Search for the cell housing the specified text and yield its [x, y] center coordinate. 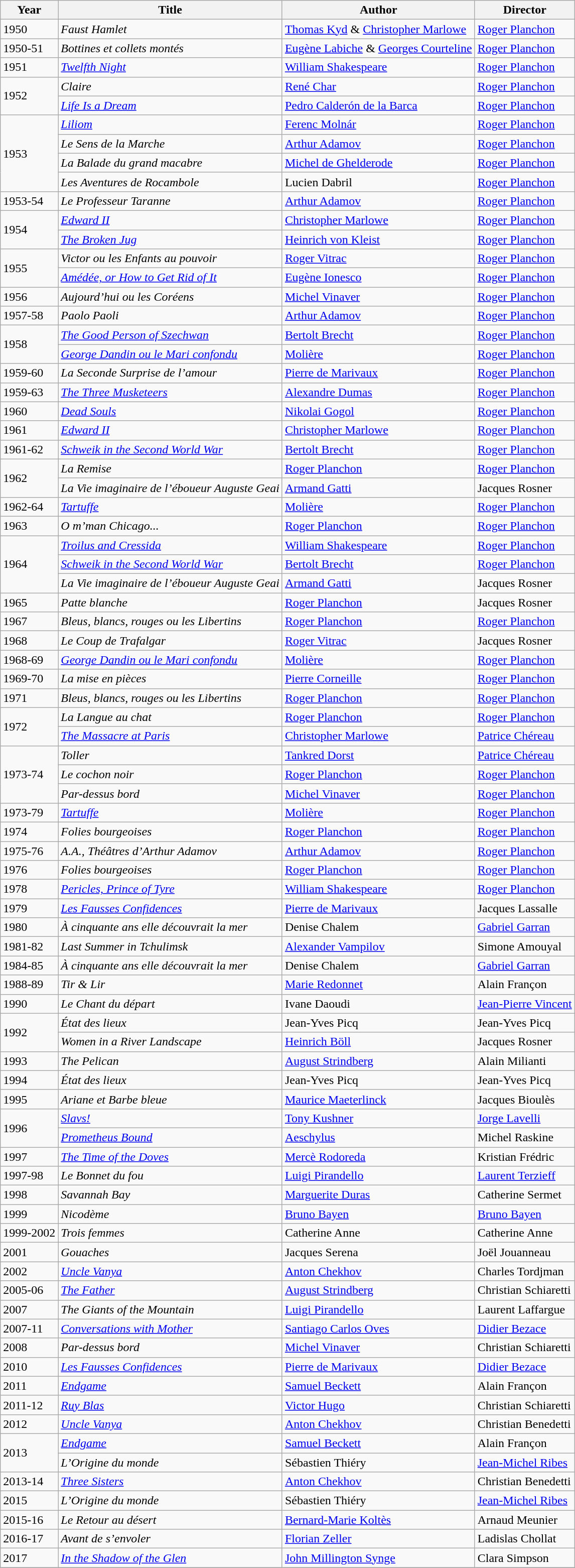
1973-74 [29, 774]
1952 [29, 96]
1961-62 [29, 449]
1999 [29, 1214]
John Millington Synge [378, 1558]
1954 [29, 229]
A.A., Théâtres d’Arthur Adamov [171, 851]
René Char [378, 86]
1953 [29, 153]
1999-2002 [29, 1233]
Michel Raskine [525, 1137]
The Time of the Doves [171, 1156]
Joël Jouanneau [525, 1252]
1975-76 [29, 851]
1996 [29, 1128]
Heinrich Böll [378, 1042]
Year [29, 10]
1976 [29, 870]
Laurent Laffargue [525, 1309]
1955 [29, 268]
Mercè Rodoreda [378, 1156]
Bernard-Marie Koltès [378, 1520]
Charles Tordjman [525, 1271]
2001 [29, 1252]
2013 [29, 1453]
1979 [29, 908]
Les Aventures de Rocambole [171, 182]
The Broken Jug [171, 239]
La Seconde Surprise de l’amour [171, 373]
Title [171, 10]
1965 [29, 602]
Victor Hugo [378, 1405]
The Good Person of Szechwan [171, 335]
Alexander Vampilov [378, 946]
1978 [29, 889]
2002 [29, 1271]
Savannah Bay [171, 1195]
1984-85 [29, 966]
1961 [29, 430]
1993 [29, 1061]
Patte blanche [171, 602]
Lucien Dabril [378, 182]
1992 [29, 1032]
Faust Hamlet [171, 29]
Ladislas Chollat [525, 1539]
2012 [29, 1424]
Santiago Carlos Oves [378, 1329]
2015-16 [29, 1520]
Avant de s’envoler [171, 1539]
Dead Souls [171, 411]
Nicodème [171, 1214]
1969-70 [29, 679]
2007 [29, 1309]
Women in a River Landscape [171, 1042]
Jorge Lavelli [525, 1118]
1958 [29, 344]
The Pelican [171, 1061]
The Father [171, 1290]
Laurent Terzieff [525, 1176]
2016-17 [29, 1539]
Le Chant du départ [171, 1004]
1974 [29, 831]
Aeschylus [378, 1137]
1968-69 [29, 660]
2005-06 [29, 1290]
Jean-Pierre Vincent [525, 1004]
1963 [29, 526]
Simone Amouyal [525, 946]
1953-54 [29, 201]
The Massacre at Paris [171, 736]
1967 [29, 622]
La Langue au chat [171, 717]
2008 [29, 1348]
2007-11 [29, 1329]
Troilus and Cressida [171, 545]
Slavs! [171, 1118]
Paolo Paoli [171, 316]
Tir & Lir [171, 985]
Last Summer in Tchulimsk [171, 946]
Twelfth Night [171, 67]
Liliom [171, 125]
Director [525, 10]
Le Coup de Trafalgar [171, 641]
Gouaches [171, 1252]
1962-64 [29, 507]
Eugène Ionesco [378, 278]
The Three Musketeers [171, 392]
Trois femmes [171, 1233]
1994 [29, 1080]
1959-63 [29, 392]
Alexandre Dumas [378, 392]
Pedro Calderón de la Barca [378, 105]
2011-12 [29, 1405]
Pierre Corneille [378, 679]
1950 [29, 29]
Nikolai Gogol [378, 411]
Florian Zeller [378, 1539]
Prometheus Bound [171, 1137]
Toller [171, 755]
Le Retour au désert [171, 1520]
Catherine Sermet [525, 1195]
Ferenc Molnár [378, 125]
1990 [29, 1004]
Alain Milianti [525, 1061]
1997-98 [29, 1176]
2011 [29, 1386]
Clara Simpson [525, 1558]
Michel de Ghelderode [378, 163]
Bottines et collets montés [171, 48]
2013-14 [29, 1482]
2015 [29, 1501]
Ivane Daoudi [378, 1004]
1981-82 [29, 946]
Arnaud Meunier [525, 1520]
1957-58 [29, 316]
La Balade du grand macabre [171, 163]
Le Professeur Taranne [171, 201]
Author [378, 10]
2010 [29, 1367]
Amédée, or How to Get Rid of It [171, 278]
1960 [29, 411]
1988-89 [29, 985]
1995 [29, 1099]
Heinrich von Kleist [378, 239]
1962 [29, 478]
Three Sisters [171, 1482]
1964 [29, 564]
The Giants of the Mountain [171, 1309]
Ariane et Barbe bleue [171, 1099]
1998 [29, 1195]
Life Is a Dream [171, 105]
1973-79 [29, 812]
Conversations with Mother [171, 1329]
Thomas Kyd & Christopher Marlowe [378, 29]
2017 [29, 1558]
Jacques Serena [378, 1252]
Le Bonnet du fou [171, 1176]
Le cochon noir [171, 774]
Kristian Frédric [525, 1156]
1980 [29, 927]
Tony Kushner [378, 1118]
1950-51 [29, 48]
Aujourd’hui ou les Coréens [171, 297]
O m’man Chicago... [171, 526]
Victor ou les Enfants au pouvoir [171, 259]
1951 [29, 67]
La Remise [171, 468]
Pericles, Prince of Tyre [171, 889]
Jacques Lassalle [525, 908]
1956 [29, 297]
Marie Redonnet [378, 985]
1997 [29, 1156]
Eugène Labiche & Georges Courteline [378, 48]
La mise en pièces [171, 679]
1971 [29, 698]
Tankred Dorst [378, 755]
1968 [29, 641]
1972 [29, 727]
1959-60 [29, 373]
Marguerite Duras [378, 1195]
In the Shadow of the Glen [171, 1558]
Maurice Maeterlinck [378, 1099]
Le Sens de la Marche [171, 144]
Jacques Bioulès [525, 1099]
Ruy Blas [171, 1405]
Claire [171, 86]
